Scan for the cell matching the given text and deliver its (X, Y) coordinate at center. 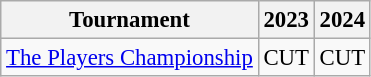
2023 (286, 20)
The Players Championship (130, 58)
2024 (342, 20)
Tournament (130, 20)
